Capture the cell that displays the provided text and extract its (x, y) central coordinate. 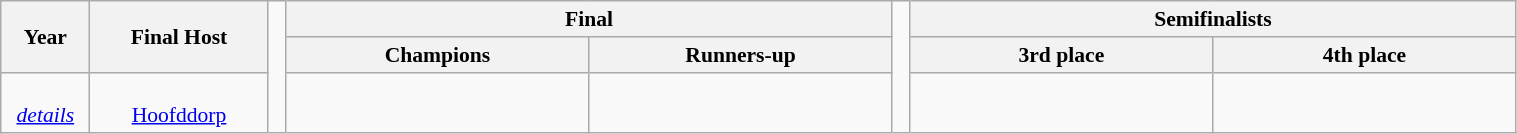
Hoofddorp (179, 102)
Semifinalists (1213, 19)
Champions (438, 55)
details (46, 102)
Runners-up (740, 55)
Year (46, 36)
4th place (1364, 55)
Final Host (179, 36)
Final (589, 19)
3rd place (1062, 55)
